For the text-containing cell, return its midpoint in [X, Y] coordinate format. 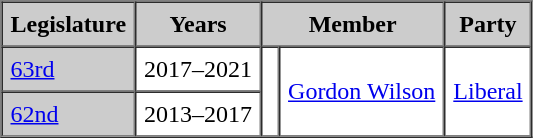
Legislature [69, 24]
Party [488, 24]
62nd [69, 114]
Years [198, 24]
63rd [69, 68]
Liberal [488, 91]
Gordon Wilson [362, 91]
2013–2017 [198, 114]
Member [352, 24]
2017–2021 [198, 68]
